Scan for the cell matching the given text and deliver its [X, Y] coordinate at center. 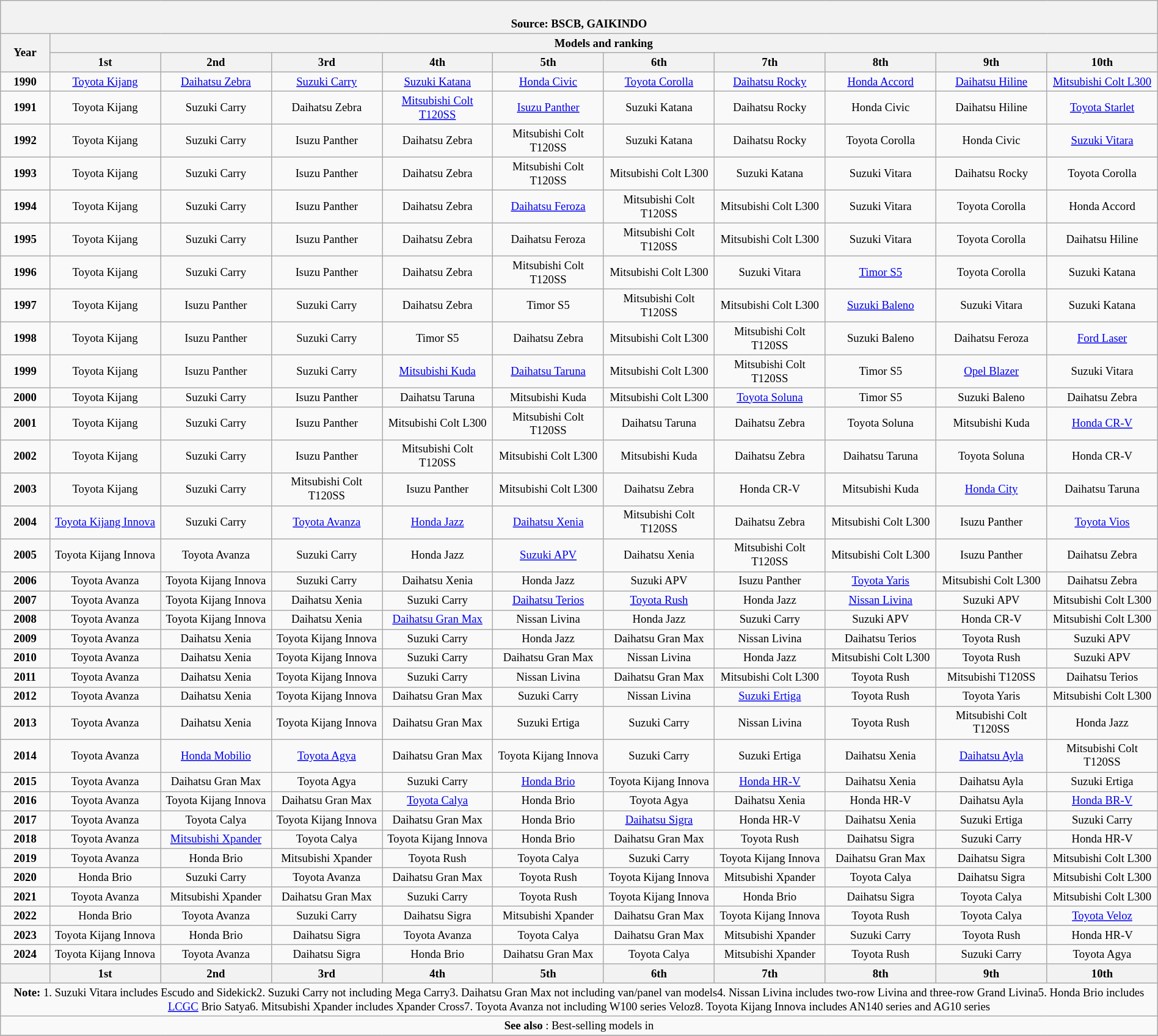
1996 [26, 273]
2000 [26, 397]
Mitsubishi T120SS [991, 678]
2012 [26, 696]
2018 [26, 839]
2005 [26, 556]
Toyota Veloz [1102, 916]
2010 [26, 658]
2024 [26, 955]
2023 [26, 935]
2020 [26, 878]
2008 [26, 619]
2003 [26, 490]
Year [26, 53]
1997 [26, 305]
Honda BR-V [1102, 801]
1990 [26, 82]
1992 [26, 141]
Honda City [991, 490]
Toyota Starlet [1102, 108]
See also : Best-selling models in [579, 1026]
1995 [26, 240]
1999 [26, 371]
Honda Mobilio [216, 756]
2004 [26, 523]
Models and ranking [603, 43]
2006 [26, 581]
2019 [26, 858]
2002 [26, 457]
1998 [26, 338]
1991 [26, 108]
1993 [26, 174]
Toyota Vios [1102, 523]
2009 [26, 639]
2013 [26, 723]
1994 [26, 207]
2017 [26, 820]
Opel Blazer [991, 371]
2014 [26, 756]
2021 [26, 896]
2015 [26, 781]
2011 [26, 678]
Ford Laser [1102, 338]
2007 [26, 601]
Source: BSCB, GAIKINDO [579, 17]
2022 [26, 916]
2016 [26, 801]
2001 [26, 424]
